Identify which cell holds the provided text, then report its [X, Y] central coordinate. 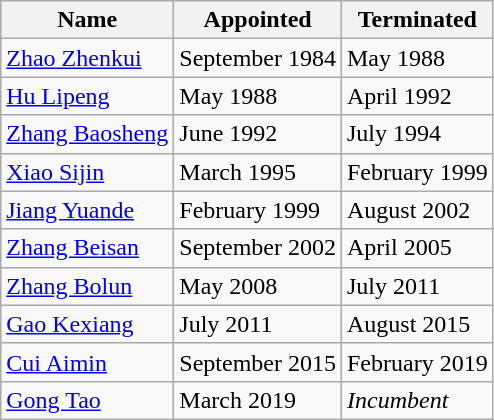
Gao Kexiang [88, 324]
March 2019 [258, 400]
September 2015 [258, 362]
August 2015 [417, 324]
June 1992 [258, 134]
April 1992 [417, 96]
September 1984 [258, 58]
Incumbent [417, 400]
July 1994 [417, 134]
May 2008 [258, 286]
Hu Lipeng [88, 96]
September 2002 [258, 248]
February 2019 [417, 362]
Cui Aimin [88, 362]
August 2002 [417, 210]
March 1995 [258, 172]
Zhang Bolun [88, 286]
Zhang Baosheng [88, 134]
Xiao Sijin [88, 172]
April 2005 [417, 248]
Gong Tao [88, 400]
Zhao Zhenkui [88, 58]
Zhang Beisan [88, 248]
Name [88, 20]
Appointed [258, 20]
Jiang Yuande [88, 210]
Terminated [417, 20]
